From the cell containing the given text, extract its center point as (X, Y) coordinate. 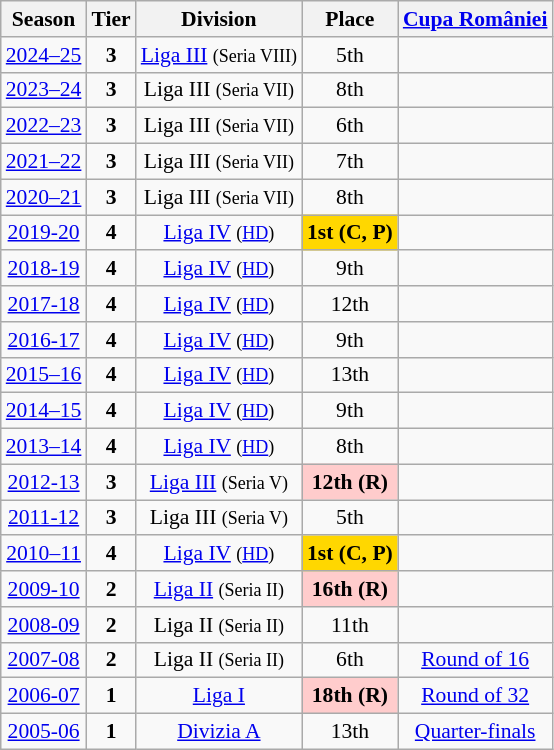
Round of 16 (476, 660)
Cupa României (476, 19)
12th (350, 304)
2011-12 (44, 518)
2022–23 (44, 126)
2010–11 (44, 554)
11th (350, 625)
2009-10 (44, 589)
2007-08 (44, 660)
16th (R) (350, 589)
Divizia A (219, 732)
2023–24 (44, 90)
Division (219, 19)
7th (350, 162)
2021–22 (44, 162)
Place (350, 19)
Liga III (Seria VIII) (219, 55)
2006-07 (44, 696)
2015–16 (44, 375)
18th (R) (350, 696)
2018-19 (44, 269)
12th (R) (350, 482)
2008-09 (44, 625)
2017-18 (44, 304)
2005-06 (44, 732)
2013–14 (44, 447)
Quarter-finals (476, 732)
Season (44, 19)
2024–25 (44, 55)
2019-20 (44, 233)
2016-17 (44, 340)
Round of 32 (476, 696)
2020–21 (44, 197)
Liga I (219, 696)
Tier (110, 19)
2012-13 (44, 482)
2014–15 (44, 411)
